Extract the [X, Y] coordinate from the center of the cell holding the provided text.  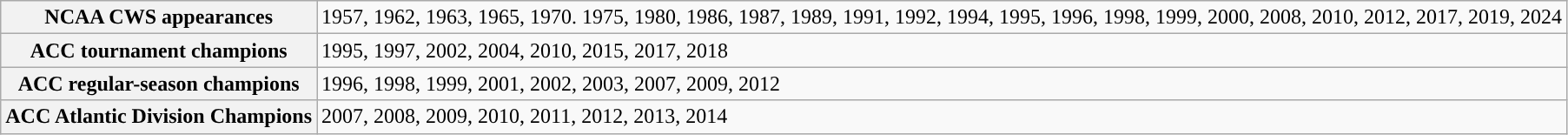
NCAA CWS appearances [159, 17]
ACC Atlantic Division Champions [159, 117]
1995, 1997, 2002, 2004, 2010, 2015, 2017, 2018 [942, 51]
2007, 2008, 2009, 2010, 2011, 2012, 2013, 2014 [942, 117]
1957, 1962, 1963, 1965, 1970. 1975, 1980, 1986, 1987, 1989, 1991, 1992, 1994, 1995, 1996, 1998, 1999, 2000, 2008, 2010, 2012, 2017, 2019, 2024 [942, 17]
ACC regular-season champions [159, 84]
1996, 1998, 1999, 2001, 2002, 2003, 2007, 2009, 2012 [942, 84]
ACC tournament champions [159, 51]
